Return [x, y] of the center of cell containing provided text 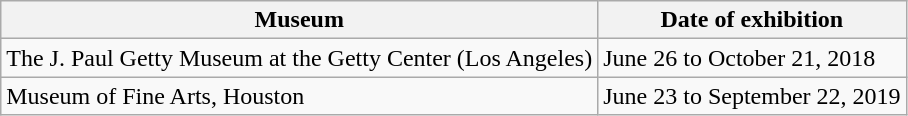
Museum [300, 20]
Date of exhibition [752, 20]
June 26 to October 21, 2018 [752, 58]
Museum of Fine Arts, Houston [300, 96]
The J. Paul Getty Museum at the Getty Center (Los Angeles) [300, 58]
June 23 to September 22, 2019 [752, 96]
